Identify which cell holds the provided text, then report its (X, Y) central coordinate. 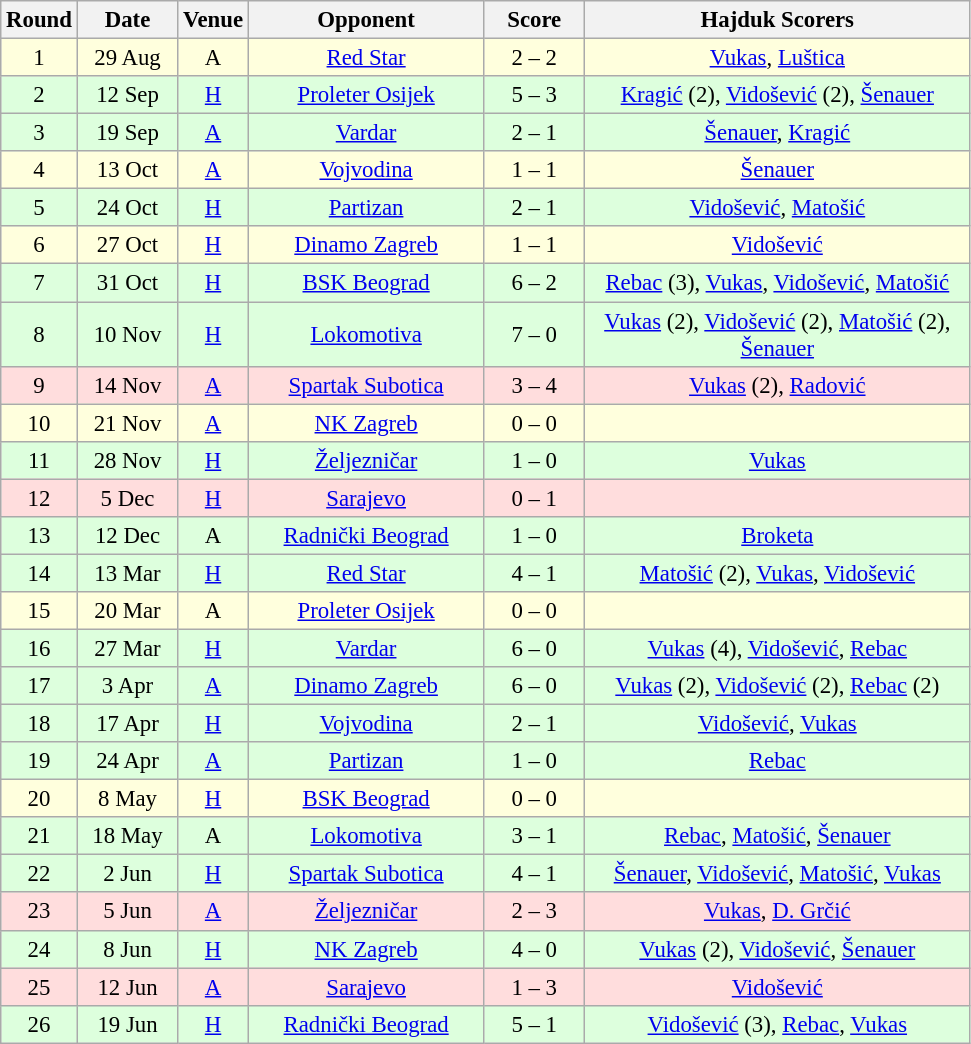
6 (39, 245)
Vukas, Luštica (778, 58)
17 (39, 686)
7 (39, 283)
2 – 2 (534, 58)
Šenauer, Kragić (778, 133)
5 – 1 (534, 1024)
3 – 4 (534, 385)
Vukas (778, 460)
31 Oct (128, 283)
Vukas (2), Vidošević, Šenauer (778, 949)
Venue (214, 20)
Vukas, D. Grčić (778, 912)
Kragić (2), Vidošević (2), Šenauer (778, 95)
Vukas (2), Vidošević (2), Matošić (2), Šenauer (778, 334)
8 Jun (128, 949)
Vidošević, Matošić (778, 208)
13 (39, 536)
25 (39, 987)
4 (39, 170)
5 – 3 (534, 95)
Round (39, 20)
16 (39, 648)
1 (39, 58)
Score (534, 20)
27 Mar (128, 648)
21 Nov (128, 423)
3 Apr (128, 686)
5 Dec (128, 498)
Šenauer, Vidošević, Matošić, Vukas (778, 874)
Šenauer (778, 170)
14 Nov (128, 385)
Vidošević, Vukas (778, 724)
23 (39, 912)
20 (39, 799)
0 – 1 (534, 498)
5 (39, 208)
10 (39, 423)
12 Sep (128, 95)
Opponent (366, 20)
7 – 0 (534, 334)
10 Nov (128, 334)
Vukas (4), Vidošević, Rebac (778, 648)
2 (39, 95)
Vukas (2), Radović (778, 385)
26 (39, 1024)
11 (39, 460)
Rebac (778, 761)
27 Oct (128, 245)
8 (39, 334)
Broketa (778, 536)
24 (39, 949)
19 Jun (128, 1024)
21 (39, 836)
3 (39, 133)
Vidošević (3), Rebac, Vukas (778, 1024)
8 May (128, 799)
5 Jun (128, 912)
6 – 2 (534, 283)
22 (39, 874)
13 Oct (128, 170)
1 – 3 (534, 987)
2 Jun (128, 874)
Matošić (2), Vukas, Vidošević (778, 573)
20 Mar (128, 611)
18 (39, 724)
18 May (128, 836)
19 (39, 761)
Rebac (3), Vukas, Vidošević, Matošić (778, 283)
17 Apr (128, 724)
Vukas (2), Vidošević (2), Rebac (2) (778, 686)
15 (39, 611)
28 Nov (128, 460)
2 – 3 (534, 912)
29 Aug (128, 58)
3 – 1 (534, 836)
13 Mar (128, 573)
4 – 0 (534, 949)
Date (128, 20)
9 (39, 385)
12 Dec (128, 536)
24 Apr (128, 761)
14 (39, 573)
24 Oct (128, 208)
12 Jun (128, 987)
19 Sep (128, 133)
12 (39, 498)
Rebac, Matošić, Šenauer (778, 836)
Hajduk Scorers (778, 20)
